Capture the cell that displays the provided text and extract its [X, Y] central coordinate. 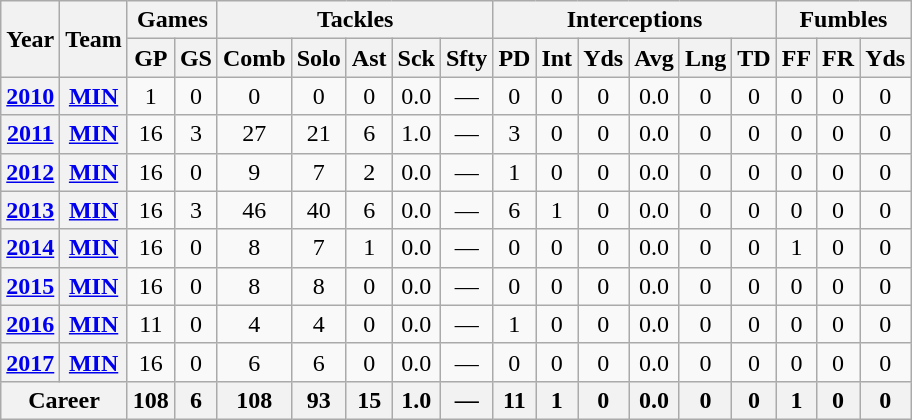
2011 [30, 134]
2015 [30, 286]
2012 [30, 172]
2017 [30, 362]
Sfty [466, 58]
Year [30, 39]
Interceptions [634, 20]
TD [754, 58]
GS [196, 58]
FR [838, 58]
PD [514, 58]
Avg [654, 58]
Team [94, 39]
9 [254, 172]
GP [150, 58]
27 [254, 134]
2010 [30, 96]
Career [64, 400]
15 [369, 400]
2016 [30, 324]
Int [557, 58]
2014 [30, 248]
Solo [318, 58]
Tackles [354, 20]
46 [254, 210]
Ast [369, 58]
93 [318, 400]
FF [796, 58]
Fumbles [844, 20]
21 [318, 134]
2013 [30, 210]
40 [318, 210]
Games [172, 20]
Sck [416, 58]
2 [369, 172]
Comb [254, 58]
Lng [705, 58]
